Return the (x, y) coordinate for the center point of the cell that contains the specified text.  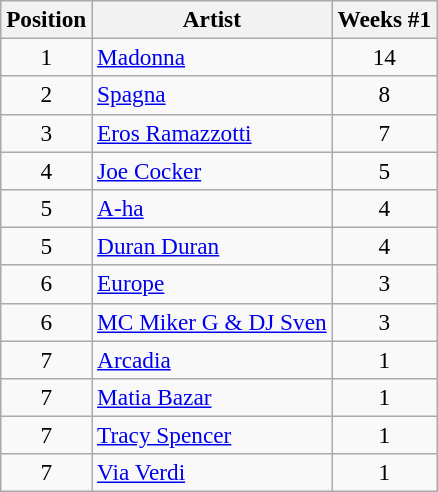
Matia Bazar (212, 397)
Position (46, 19)
Arcadia (212, 359)
Madonna (212, 57)
Tracy Spencer (212, 435)
Weeks #1 (384, 19)
Eros Ramazzotti (212, 133)
Via Verdi (212, 473)
Duran Duran (212, 246)
Spagna (212, 95)
MC Miker G & DJ Sven (212, 322)
8 (384, 95)
14 (384, 57)
Artist (212, 19)
A-ha (212, 208)
2 (46, 95)
Joe Cocker (212, 170)
Europe (212, 284)
